From the cell containing the given text, extract its center point as (X, Y) coordinate. 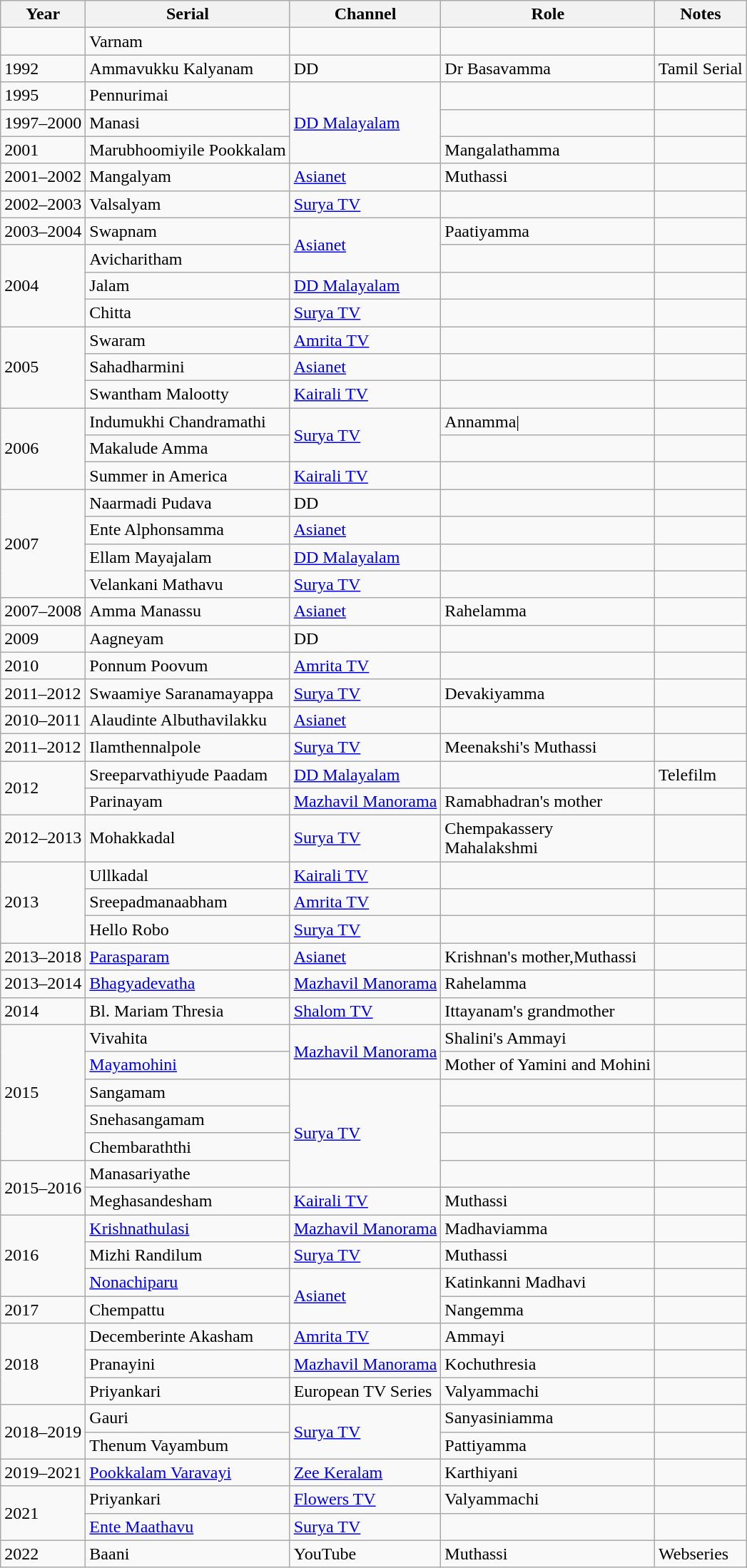
Hello Robo (188, 930)
Pattiyamma (548, 1445)
Aagneyam (188, 638)
2005 (43, 367)
Zee Keralam (365, 1472)
Mangalyam (188, 177)
Bhagyadevatha (188, 984)
Karthiyani (548, 1472)
Decemberinte Akasham (188, 1337)
Varnam (188, 41)
2001 (43, 150)
Dr Basavamma (548, 68)
2012 (43, 788)
2004 (43, 285)
Ponnum Poovum (188, 666)
Sanyasiniamma (548, 1418)
Marubhoomiyile Pookkalam (188, 150)
Parinayam (188, 802)
2007–2008 (43, 611)
Jalam (188, 285)
Meghasandesham (188, 1201)
Mohakkadal (188, 839)
YouTube (365, 1554)
Swaamiye Saranamayappa (188, 693)
Mother of Yamini and Mohini (548, 1065)
Pennurimai (188, 96)
Tamil Serial (701, 68)
Summer in America (188, 476)
2013–2014 (43, 984)
Ente Maathavu (188, 1527)
2022 (43, 1554)
Valsalyam (188, 204)
Parasparam (188, 957)
Alaudinte Albuthavilakku (188, 720)
Shalini's Ammayi (548, 1038)
Year (43, 14)
2012–2013 (43, 839)
Krishnan's mother,Muthassi (548, 957)
Baani (188, 1554)
2007 (43, 544)
2014 (43, 1011)
Chempattu (188, 1310)
2013–2018 (43, 957)
Snehasangamam (188, 1119)
Nangemma (548, 1310)
Manasariyathe (188, 1174)
Ilamthennalpole (188, 747)
2017 (43, 1310)
Swantham Malootty (188, 394)
Pookkalam Varavayi (188, 1472)
Pranayini (188, 1364)
Nonachiparu (188, 1283)
Thenum Vayambum (188, 1445)
1997–2000 (43, 123)
2006 (43, 449)
Avicharitham (188, 258)
Ullkadal (188, 875)
Amma Manassu (188, 611)
Sreepadmanaabham (188, 902)
Role (548, 14)
Vivahita (188, 1038)
2015 (43, 1092)
Swapnam (188, 231)
Annamma| (548, 422)
2013 (43, 902)
Velankani Mathavu (188, 584)
1995 (43, 96)
Gauri (188, 1418)
Flowers TV (365, 1500)
Indumukhi Chandramathi (188, 422)
Bl. Mariam Thresia (188, 1011)
Katinkanni Madhavi (548, 1283)
Mangalathamma (548, 150)
European TV Series (365, 1391)
Paatiyamma (548, 231)
Mayamohini (188, 1065)
Makalude Amma (188, 449)
Telefilm (701, 774)
2001–2002 (43, 177)
Krishnathulasi (188, 1228)
Chitta (188, 312)
Notes (701, 14)
Sahadharmini (188, 367)
1992 (43, 68)
2016 (43, 1255)
2010–2011 (43, 720)
Channel (365, 14)
Serial (188, 14)
2010 (43, 666)
Webseries (701, 1554)
2019–2021 (43, 1472)
Kochuthresia (548, 1364)
Meenakshi's Muthassi (548, 747)
Madhaviamma (548, 1228)
2021 (43, 1513)
ChempakasseryMahalakshmi (548, 839)
Sangamam (188, 1092)
Chembaraththi (188, 1146)
2018 (43, 1364)
Ellam Mayajalam (188, 557)
2009 (43, 638)
Mizhi Randilum (188, 1256)
Shalom TV (365, 1011)
Sreeparvathiyude Paadam (188, 774)
Swaram (188, 340)
2018–2019 (43, 1432)
Ente Alphonsamma (188, 530)
Devakiyamma (548, 693)
2015–2016 (43, 1187)
Ammavukku Kalyanam (188, 68)
2003–2004 (43, 231)
Ittayanam's grandmother (548, 1011)
Naarmadi Pudava (188, 503)
Manasi (188, 123)
Ramabhadran's mother (548, 802)
2002–2003 (43, 204)
Ammayi (548, 1337)
